Identify which cell holds the provided text, then report its [x, y] central coordinate. 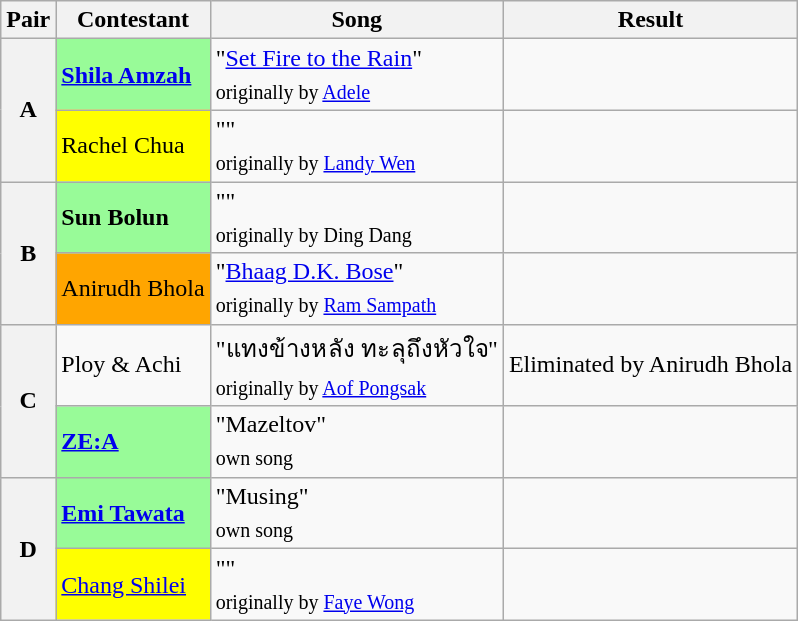
""originally by Faye Wong [356, 584]
ZE:A [133, 442]
Chang Shilei [133, 584]
Ploy & Achi [133, 365]
Anirudh Bhola [133, 288]
D [28, 548]
Rachel Chua [133, 146]
C [28, 400]
Shila Amzah [133, 74]
Emi Tawata [133, 512]
"แทงข้างหลัง ทะลุถึงหัวใจ"originally by Aof Pongsak [356, 365]
Eliminated by Anirudh Bhola [650, 365]
Result [650, 20]
"Musing"own song [356, 512]
"Bhaag D.K. Bose"originally by Ram Sampath [356, 288]
Pair [28, 20]
Song [356, 20]
""originally by Landy Wen [356, 146]
"Set Fire to the Rain"originally by Adele [356, 74]
Contestant [133, 20]
Sun Bolun [133, 218]
""originally by Ding Dang [356, 218]
A [28, 110]
"Mazeltov"own song [356, 442]
B [28, 254]
